Return (x, y) of the center of cell containing provided text 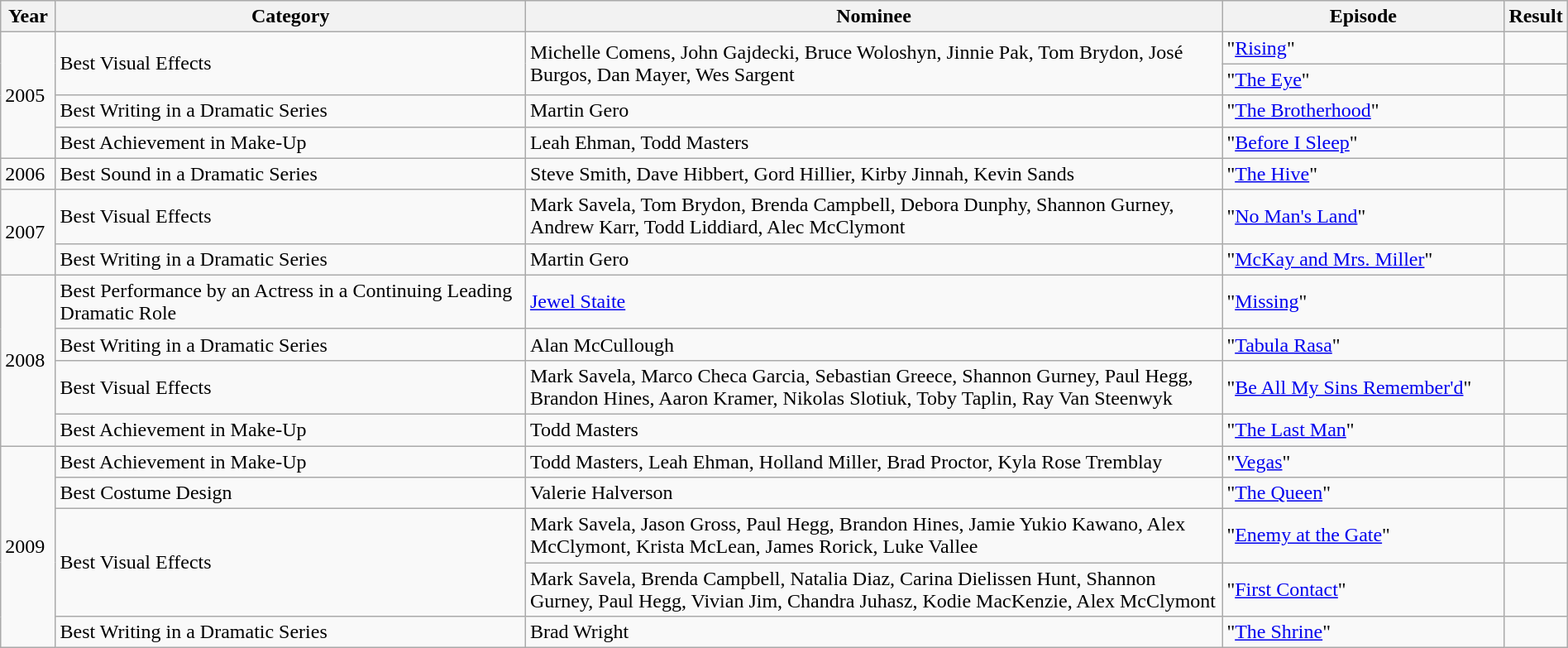
2006 (28, 174)
Mark Savela, Tom Brydon, Brenda Campbell, Debora Dunphy, Shannon Gurney, Andrew Karr, Todd Liddiard, Alec McClymont (873, 217)
Best Sound in a Dramatic Series (290, 174)
"The Last Man" (1363, 430)
2007 (28, 232)
Valerie Halverson (873, 493)
Steve Smith, Dave Hibbert, Gord Hillier, Kirby Jinnah, Kevin Sands (873, 174)
2009 (28, 546)
"The Queen" (1363, 493)
Nominee (873, 17)
"Before I Sleep" (1363, 142)
2008 (28, 360)
"McKay and Mrs. Miller" (1363, 259)
"No Man's Land" (1363, 217)
"The Shrine" (1363, 632)
Best Costume Design (290, 493)
Brad Wright (873, 632)
"First Contact" (1363, 589)
"Enemy at the Gate" (1363, 536)
Michelle Comens, John Gajdecki, Bruce Woloshyn, Jinnie Pak, Tom Brydon, José Burgos, Dan Mayer, Wes Sargent (873, 64)
"Rising" (1363, 48)
"Vegas" (1363, 461)
"The Brotherhood" (1363, 111)
"The Eye" (1363, 79)
Best Performance by an Actress in a Continuing Leading Dramatic Role (290, 301)
Year (28, 17)
"The Hive" (1363, 174)
"Missing" (1363, 301)
Result (1536, 17)
Category (290, 17)
2005 (28, 95)
Mark Savela, Jason Gross, Paul Hegg, Brandon Hines, Jamie Yukio Kawano, Alex McClymont, Krista McLean, James Rorick, Luke Vallee (873, 536)
Episode (1363, 17)
"Be All My Sins Remember'd" (1363, 387)
Leah Ehman, Todd Masters (873, 142)
Todd Masters, Leah Ehman, Holland Miller, Brad Proctor, Kyla Rose Tremblay (873, 461)
"Tabula Rasa" (1363, 344)
Alan McCullough (873, 344)
Todd Masters (873, 430)
Jewel Staite (873, 301)
